Capture the cell that displays the provided text and extract its (X, Y) central coordinate. 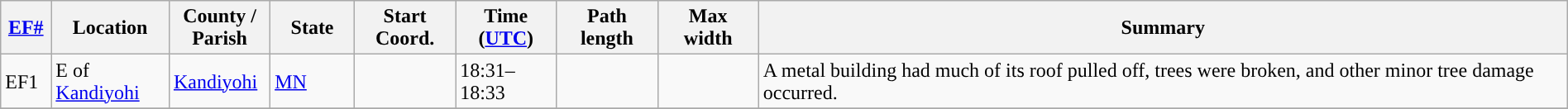
Location (111, 28)
Time (UTC) (506, 28)
Path length (607, 28)
Kandiyohi (219, 81)
18:31–18:33 (506, 81)
Max width (708, 28)
Summary (1163, 28)
E of Kandiyohi (111, 81)
State (313, 28)
A metal building had much of its roof pulled off, trees were broken, and other minor tree damage occurred. (1163, 81)
Start Coord. (404, 28)
MN (313, 81)
EF# (26, 28)
EF1 (26, 81)
County / Parish (219, 28)
